Return (X, Y) of the center of cell containing provided text 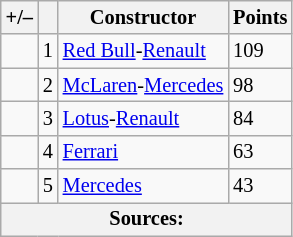
1 (48, 51)
3 (48, 118)
Sources: (147, 219)
98 (260, 85)
109 (260, 51)
84 (260, 118)
Lotus-Renault (143, 118)
4 (48, 152)
Ferrari (143, 152)
5 (48, 186)
Red Bull-Renault (143, 51)
+/– (20, 17)
Points (260, 17)
2 (48, 85)
63 (260, 152)
Mercedes (143, 186)
McLaren-Mercedes (143, 85)
Constructor (143, 17)
43 (260, 186)
